Determine the (X, Y) coordinate at the center of the cell enclosing the given text.  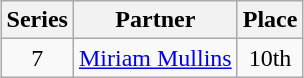
Series (37, 20)
Partner (155, 20)
Place (270, 20)
10th (270, 58)
Miriam Mullins (155, 58)
7 (37, 58)
